Provide the (x, y) coordinate of the cell's center where the given text is located.  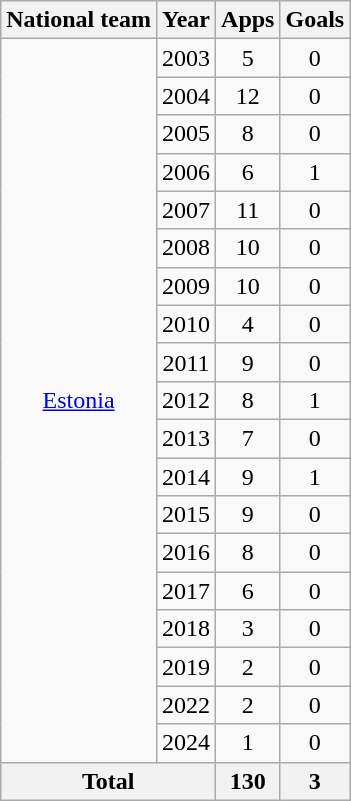
2007 (186, 210)
Year (186, 20)
Total (108, 781)
2010 (186, 324)
2016 (186, 553)
2006 (186, 172)
2009 (186, 286)
2012 (186, 400)
11 (248, 210)
2024 (186, 743)
Apps (248, 20)
130 (248, 781)
Estonia (79, 400)
2018 (186, 629)
2022 (186, 705)
2008 (186, 248)
12 (248, 96)
2003 (186, 58)
2013 (186, 438)
2004 (186, 96)
2005 (186, 134)
National team (79, 20)
2014 (186, 477)
2019 (186, 667)
2017 (186, 591)
Goals (315, 20)
2015 (186, 515)
2011 (186, 362)
4 (248, 324)
5 (248, 58)
7 (248, 438)
